Return [X, Y] of the center of cell containing provided text 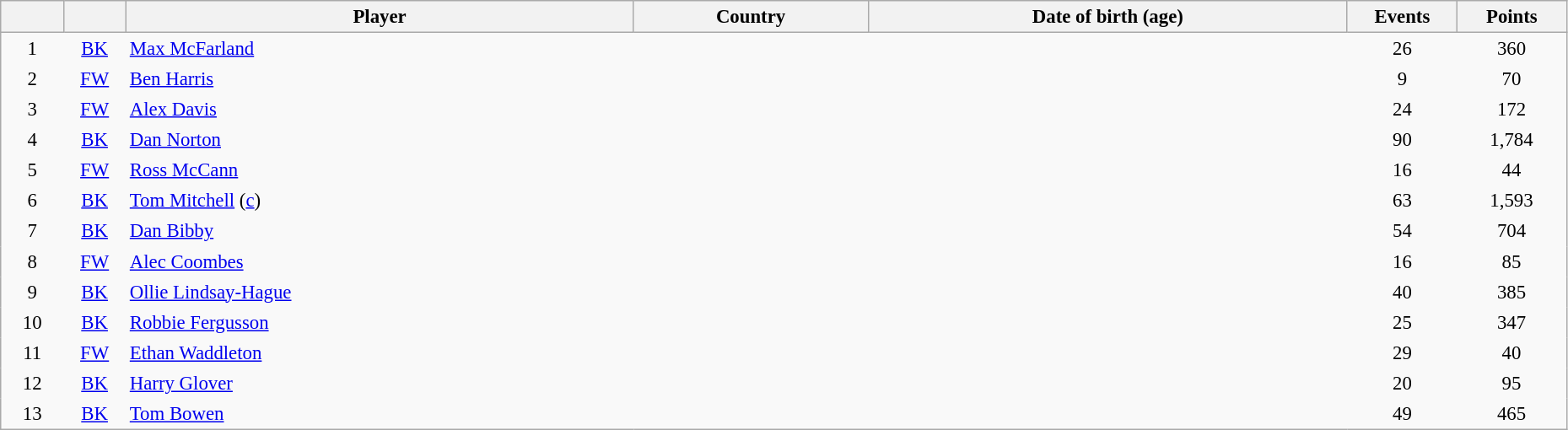
Ethan Waddleton [380, 352]
5 [32, 170]
347 [1511, 322]
Ben Harris [380, 78]
7 [32, 231]
465 [1511, 413]
Date of birth (age) [1107, 17]
6 [32, 201]
20 [1402, 383]
Events [1402, 17]
Country [751, 17]
24 [1402, 109]
90 [1402, 140]
1,593 [1511, 201]
Ross McCann [380, 170]
11 [32, 352]
385 [1511, 292]
172 [1511, 109]
Dan Norton [380, 140]
Alec Coombes [380, 261]
10 [32, 322]
3 [32, 109]
Max McFarland [380, 49]
Harry Glover [380, 383]
44 [1511, 170]
Robbie Fergusson [380, 322]
85 [1511, 261]
Points [1511, 17]
63 [1402, 201]
1,784 [1511, 140]
Player [380, 17]
49 [1402, 413]
Dan Bibby [380, 231]
70 [1511, 78]
95 [1511, 383]
54 [1402, 231]
Ollie Lindsay-Hague [380, 292]
Alex Davis [380, 109]
25 [1402, 322]
360 [1511, 49]
13 [32, 413]
2 [32, 78]
Tom Mitchell (c) [380, 201]
26 [1402, 49]
29 [1402, 352]
12 [32, 383]
8 [32, 261]
4 [32, 140]
704 [1511, 231]
Tom Bowen [380, 413]
1 [32, 49]
